Search for the cell housing the specified text and yield its (x, y) center coordinate. 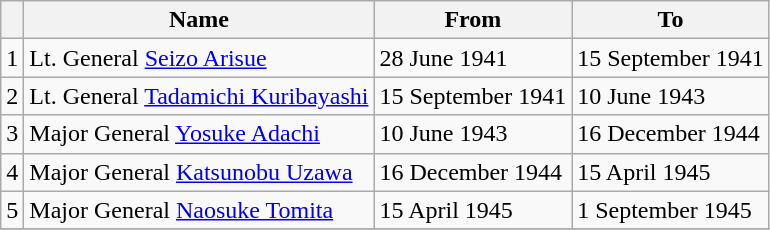
3 (12, 134)
1 (12, 58)
Major General Katsunobu Uzawa (199, 172)
4 (12, 172)
5 (12, 210)
Lt. General Seizo Arisue (199, 58)
28 June 1941 (473, 58)
Major General Yosuke Adachi (199, 134)
To (671, 20)
Lt. General Tadamichi Kuribayashi (199, 96)
From (473, 20)
2 (12, 96)
Major General Naosuke Tomita (199, 210)
1 September 1945 (671, 210)
Name (199, 20)
